Locate the cell with the specified text and output its (x, y) center coordinate. 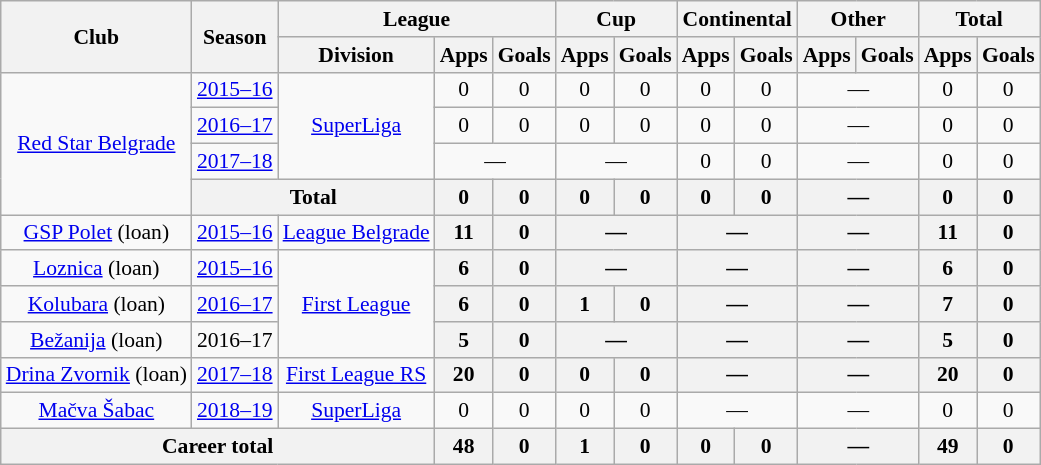
GSP Polet (loan) (96, 233)
Bežanija (loan) (96, 340)
Club (96, 36)
First League RS (356, 375)
First League (356, 304)
League Belgrade (356, 233)
7 (948, 304)
Cup (616, 19)
Career total (218, 447)
Other (858, 19)
48 (464, 447)
Red Star Belgrade (96, 143)
Kolubara (loan) (96, 304)
Division (356, 55)
League (417, 19)
Mačva Šabac (96, 411)
2018–19 (235, 411)
Continental (738, 19)
Loznica (loan) (96, 269)
Season (235, 36)
Drina Zvornik (loan) (96, 375)
49 (948, 447)
